Pinpoint the cell where the given text exists, returning its [x, y] midpoint coordinate. 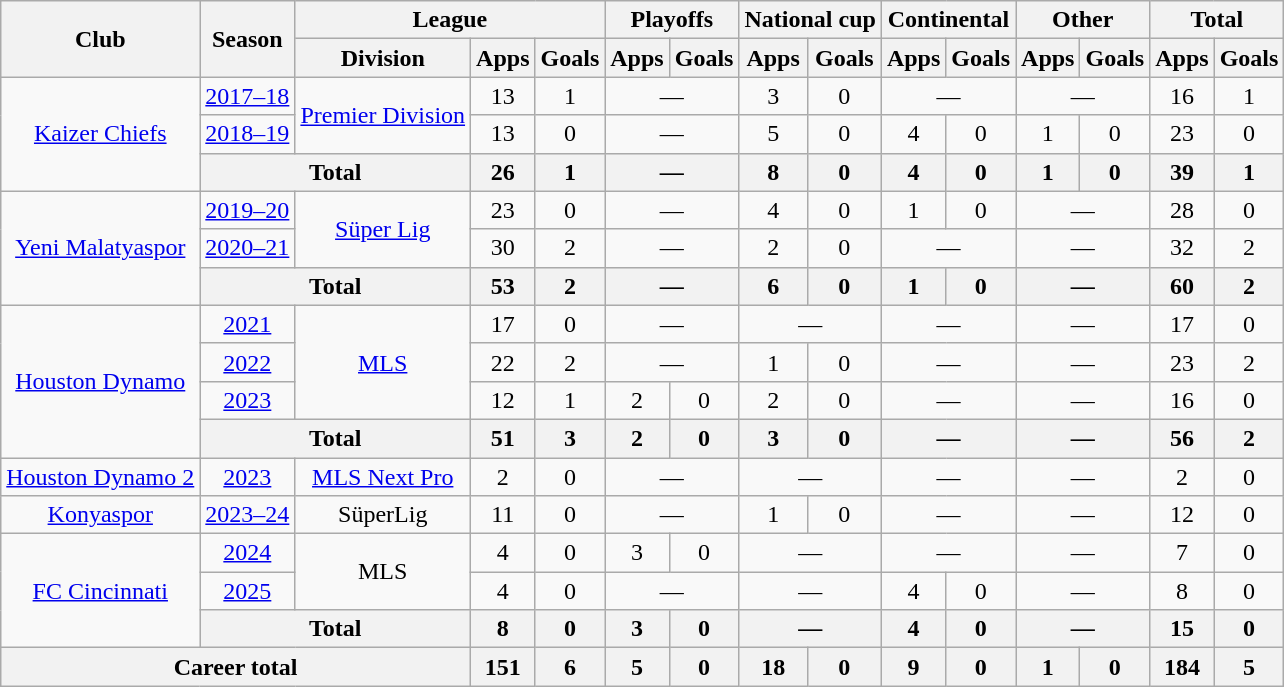
26 [503, 172]
184 [1182, 667]
League [450, 20]
30 [503, 248]
22 [503, 362]
Süper Lig [383, 229]
FC Cincinnati [100, 591]
Houston Dynamo 2 [100, 477]
51 [503, 438]
28 [1182, 210]
Premier Division [383, 115]
2021 [248, 324]
2023–24 [248, 515]
Season [248, 39]
Yeni Malatyaspor [100, 248]
9 [913, 667]
National cup [810, 20]
60 [1182, 286]
Club [100, 39]
39 [1182, 172]
SüperLig [383, 515]
56 [1182, 438]
2025 [248, 591]
Career total [236, 667]
Konyaspor [100, 515]
2018–19 [248, 134]
Houston Dynamo [100, 381]
32 [1182, 248]
2020–21 [248, 248]
Playoffs [672, 20]
7 [1182, 553]
Kaizer Chiefs [100, 134]
11 [503, 515]
2024 [248, 553]
151 [503, 667]
Continental [948, 20]
18 [773, 667]
MLS Next Pro [383, 477]
53 [503, 286]
2017–18 [248, 96]
2019–20 [248, 210]
Division [383, 58]
2022 [248, 362]
15 [1182, 629]
Other [1083, 20]
